Find where the given text appears and provide that cell's center as [X, Y] coordinate. 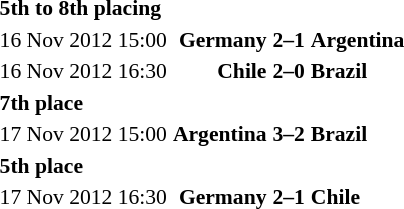
Argentina [220, 134]
Germany [220, 40]
Chile [220, 71]
2–1 [288, 40]
3–2 [288, 134]
2–0 [288, 71]
